Search for the cell housing the specified text and yield its [X, Y] center coordinate. 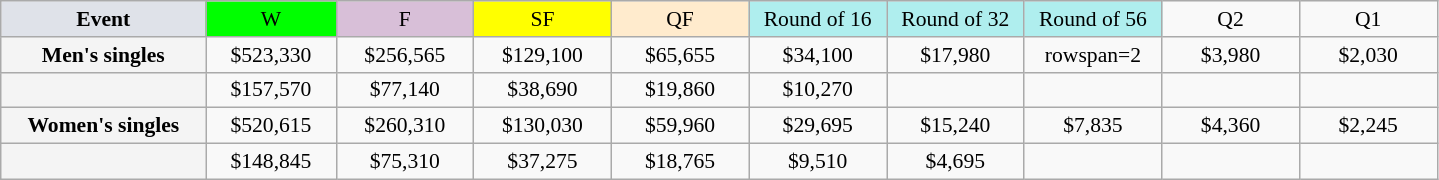
$3,980 [1231, 55]
W [271, 19]
$18,765 [680, 162]
F [405, 19]
Round of 32 [955, 19]
$10,270 [818, 90]
Event [104, 19]
$19,860 [680, 90]
SF [543, 19]
$59,960 [680, 126]
$65,655 [680, 55]
$7,835 [1093, 126]
$75,310 [405, 162]
Q1 [1368, 19]
$157,570 [271, 90]
Q2 [1231, 19]
Men's singles [104, 55]
$38,690 [543, 90]
$9,510 [818, 162]
$520,615 [271, 126]
$523,330 [271, 55]
$17,980 [955, 55]
$260,310 [405, 126]
$4,695 [955, 162]
$34,100 [818, 55]
$15,240 [955, 126]
Round of 16 [818, 19]
$2,245 [1368, 126]
rowspan=2 [1093, 55]
Women's singles [104, 126]
$37,275 [543, 162]
$129,100 [543, 55]
$130,030 [543, 126]
Round of 56 [1093, 19]
$256,565 [405, 55]
QF [680, 19]
$148,845 [271, 162]
$4,360 [1231, 126]
$2,030 [1368, 55]
$77,140 [405, 90]
$29,695 [818, 126]
